Provide the (x, y) coordinate of the cell's center where the given text is located.  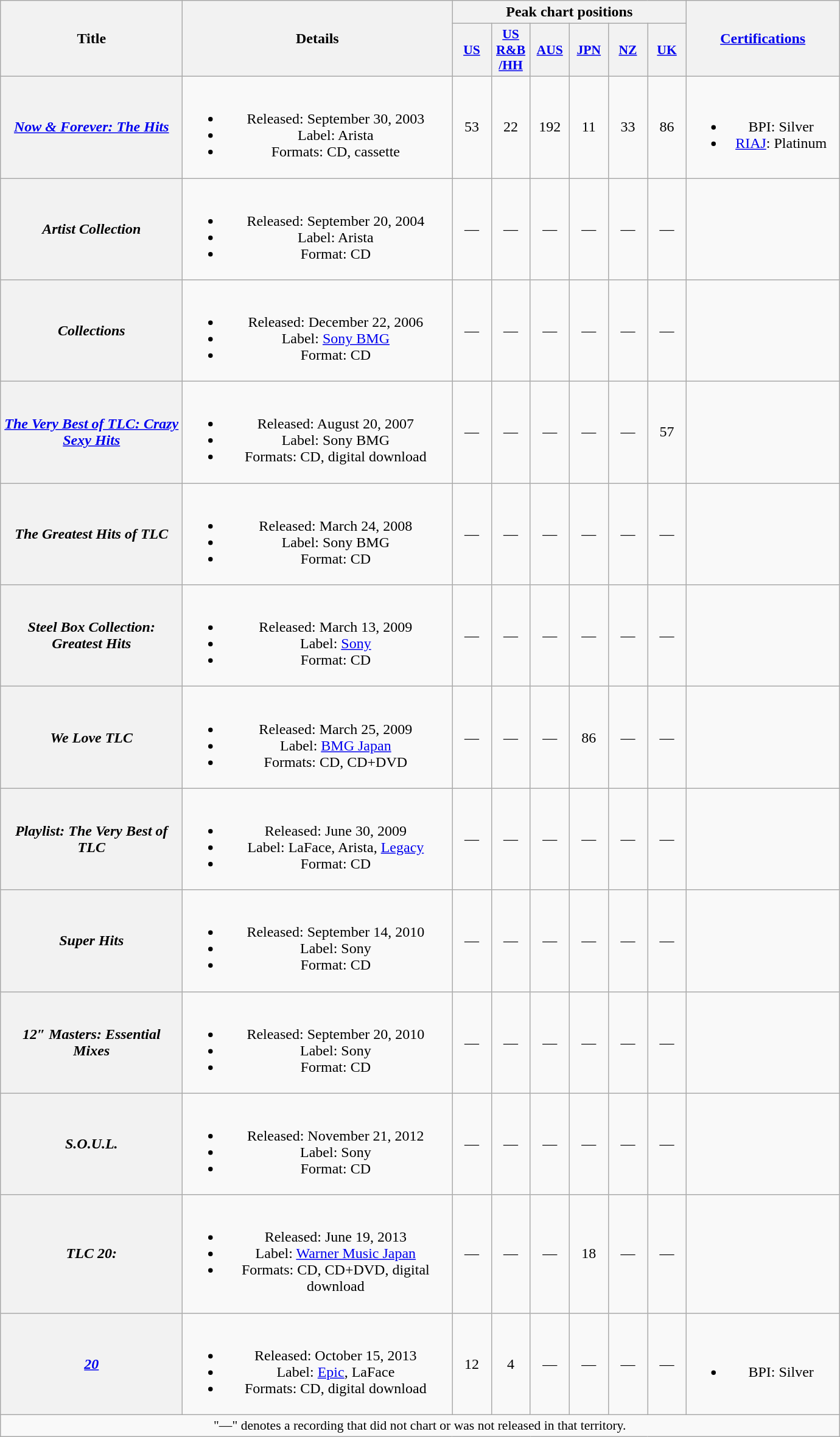
Title (91, 39)
Steel Box Collection: Greatest Hits (91, 635)
12″ Masters: Essential Mixes (91, 1042)
JPN (589, 50)
22 (511, 127)
Released: June 30, 2009Label: LaFace, Arista, LegacyFormat: CD (318, 839)
AUS (550, 50)
Playlist: The Very Best of TLC (91, 839)
The Greatest Hits of TLC (91, 534)
"—" denotes a recording that did not chart or was not released in that territory. (420, 1425)
33 (628, 127)
11 (589, 127)
Released: March 24, 2008Label: Sony BMGFormat: CD (318, 534)
Super Hits (91, 941)
BPI: Silver (763, 1363)
Released: June 19, 2013 Label: Warner Music JapanFormats: CD, CD+DVD, digital download (318, 1254)
Released: March 25, 2009 Label: BMG JapanFormats: CD, CD+DVD (318, 738)
Details (318, 39)
Released: September 14, 2010Label: SonyFormat: CD (318, 941)
TLC 20: (91, 1254)
BPI: SilverRIAJ: Platinum (763, 127)
Peak chart positions (570, 12)
57 (667, 432)
We Love TLC (91, 738)
20 (91, 1363)
12 (472, 1363)
Released: March 13, 2009Label: SonyFormat: CD (318, 635)
Artist Collection (91, 229)
Collections (91, 331)
18 (589, 1254)
Now & Forever: The Hits (91, 127)
Released: November 21, 2012Label: SonyFormat: CD (318, 1144)
Released: September 20, 2010Label: SonyFormat: CD (318, 1042)
4 (511, 1363)
Released: August 20, 2007 Label: Sony BMGFormats: CD, digital download (318, 432)
USR&B/HH (511, 50)
NZ (628, 50)
US (472, 50)
The Very Best of TLC: Crazy Sexy Hits (91, 432)
192 (550, 127)
53 (472, 127)
Released: December 22, 2006Label: Sony BMGFormat: CD (318, 331)
Certifications (763, 39)
Released: September 30, 2003Label: AristaFormats: CD, cassette (318, 127)
S.O.U.L. (91, 1144)
Released: September 20, 2004Label: AristaFormat: CD (318, 229)
Released: October 15, 2013Label: Epic, LaFaceFormats: CD, digital download (318, 1363)
UK (667, 50)
